Return the [X, Y] coordinate for the center point of the cell that contains the specified text.  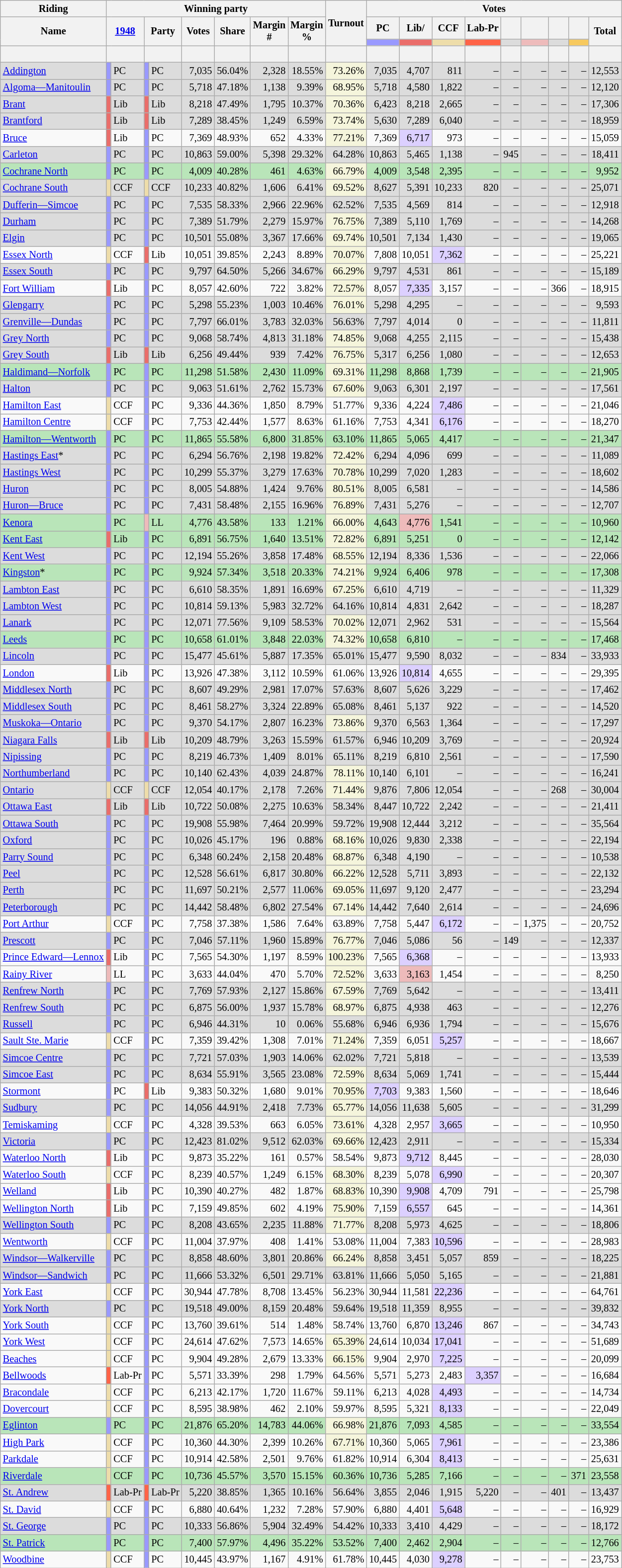
22,236 [448, 1292]
2,155 [269, 505]
Bellwoods [54, 1375]
York East [54, 1292]
6,800 [269, 439]
4,417 [448, 439]
482 [269, 1191]
66.00% [346, 522]
Halton [54, 389]
18,667 [605, 1041]
1,197 [269, 957]
66.22% [346, 874]
9,908 [416, 1191]
72.57% [346, 288]
29,395 [605, 673]
4,655 [448, 673]
58.27% [233, 706]
1,232 [269, 1509]
Durham [54, 221]
55.37% [233, 472]
58.33% [233, 205]
2,197 [448, 389]
2,328 [269, 71]
York South [54, 1325]
15.97% [306, 221]
945 [511, 155]
4,096 [416, 455]
8,413 [448, 1459]
5,904 [269, 1526]
2,418 [269, 1108]
820 [483, 188]
7,093 [416, 1425]
12,142 [605, 539]
54.42% [346, 1526]
6,101 [416, 773]
18,915 [605, 288]
49.00% [233, 1309]
6.41% [306, 188]
64.28% [346, 155]
49.28% [233, 1359]
45.57% [233, 1476]
17,297 [605, 723]
55.23% [233, 305]
2.10% [306, 1409]
29.71% [306, 1275]
59.97% [346, 1409]
1,560 [448, 1091]
31.85% [306, 439]
59.13% [233, 606]
22.96% [306, 205]
133 [269, 522]
65.39% [346, 1342]
55.26% [233, 556]
2,577 [269, 890]
66.24% [346, 1258]
11,359 [416, 1309]
6.05% [306, 1125]
8,159 [269, 1309]
2,198 [269, 455]
645 [448, 1208]
Peel [54, 874]
14,586 [605, 489]
11,089 [605, 455]
16.96% [306, 505]
25,798 [605, 1191]
5,069 [416, 1074]
3,858 [269, 556]
28,983 [605, 1241]
17,306 [605, 104]
2,477 [448, 890]
161 [269, 1158]
462 [269, 1409]
17,590 [605, 756]
2,483 [448, 1375]
2,127 [269, 990]
3,783 [269, 322]
15,059 [605, 138]
4,938 [416, 1007]
2,962 [416, 623]
Wellington North [54, 1208]
29.32% [306, 155]
61.16% [346, 422]
42.58% [233, 1459]
5,317 [383, 355]
3,279 [269, 472]
Leeds [54, 640]
66.98% [346, 1425]
5,642 [416, 990]
4,295 [416, 305]
1,960 [269, 940]
76.77% [346, 940]
6,557 [416, 1208]
54.88% [233, 489]
9.39% [306, 87]
6,304 [416, 1459]
Middlesex North [54, 690]
55.58% [233, 439]
1,080 [448, 355]
5,887 [269, 656]
68.87% [346, 857]
64.56% [346, 1375]
6,802 [269, 907]
6.59% [306, 121]
3,157 [448, 288]
66.15% [346, 1359]
13,437 [605, 1492]
65.08% [346, 706]
31.18% [306, 338]
17,462 [605, 690]
1.48% [306, 1325]
2,242 [448, 807]
6,581 [416, 489]
51.58% [233, 372]
Hamilton Centre [54, 422]
39,832 [605, 1309]
21,347 [605, 439]
3,548 [416, 171]
Oxford [54, 840]
18,806 [605, 1225]
401 [558, 1492]
10.16% [306, 1492]
15.78% [306, 1007]
56.63% [346, 322]
2,981 [269, 690]
859 [483, 1258]
11,581 [416, 1292]
56.64% [346, 1492]
67.14% [346, 907]
56.75% [233, 539]
366 [558, 288]
1,822 [448, 87]
68.95% [346, 87]
59.64% [346, 1309]
2,115 [448, 338]
196 [269, 840]
68.83% [346, 1191]
1,720 [269, 1392]
Kingston* [54, 573]
54.17% [233, 723]
Hastings East* [54, 455]
1,741 [448, 1074]
Glengarry [54, 305]
4,707 [416, 71]
67.71% [346, 1442]
5,973 [416, 1225]
1,424 [269, 489]
42.17% [233, 1392]
12,707 [605, 505]
5,086 [416, 940]
268 [558, 790]
68.97% [346, 1007]
76.89% [346, 505]
2,970 [416, 1359]
24,696 [605, 907]
5,251 [416, 539]
9,590 [416, 656]
Lincoln [54, 656]
77.56% [233, 623]
6,501 [269, 1275]
49.29% [233, 690]
St. Patrick [54, 1543]
Lib/ [416, 28]
39.85% [233, 255]
1,795 [269, 104]
71.77% [346, 1225]
Fort William [54, 288]
Nipissing [54, 756]
652 [269, 138]
17.63% [306, 472]
4,580 [416, 87]
1,769 [448, 221]
1,536 [448, 556]
22,049 [605, 1409]
Niagara Falls [54, 740]
Ottawa South [54, 824]
15,444 [605, 1074]
3,565 [269, 1074]
6.15% [306, 1175]
1,454 [448, 974]
10,596 [448, 1241]
10.59% [306, 673]
9,952 [605, 171]
10.37% [306, 104]
978 [448, 573]
Eglinton [54, 1425]
Brantford [54, 121]
1,577 [269, 422]
32.03% [306, 322]
21,881 [605, 1275]
1,308 [269, 1041]
2,243 [269, 255]
Lambton West [54, 606]
22.03% [306, 640]
2,614 [448, 907]
4,719 [416, 589]
6,406 [416, 573]
1,680 [269, 1091]
Wentworth [54, 1241]
5,276 [416, 505]
2,430 [269, 372]
2,762 [269, 389]
York West [54, 1342]
56.04% [233, 71]
1.87% [306, 1191]
1,365 [269, 1492]
73.26% [346, 71]
64.16% [346, 606]
40.27% [233, 1191]
9.01% [306, 1091]
19.82% [306, 455]
47.78% [233, 1292]
922 [448, 706]
56.86% [233, 1526]
7.28% [306, 1509]
25,631 [605, 1459]
Muskoka—Ontario [54, 723]
18,270 [605, 422]
61.57% [346, 740]
43.65% [233, 1225]
9,120 [416, 890]
62.02% [346, 1058]
60.24% [233, 857]
8.63% [306, 422]
50.08% [233, 807]
67.25% [346, 589]
10.46% [306, 305]
64.50% [233, 271]
18,287 [605, 606]
Ontario [54, 790]
2,178 [269, 790]
14,734 [605, 1392]
1,430 [448, 238]
13.51% [306, 539]
4,831 [416, 606]
53.08% [346, 1241]
70.78% [346, 472]
Rainy River [54, 974]
17.35% [306, 656]
8,708 [269, 1292]
11,329 [605, 589]
16,929 [605, 1509]
10,960 [605, 522]
531 [448, 623]
72.52% [346, 974]
51.61% [233, 389]
18,225 [605, 1258]
8.89% [306, 255]
18,172 [605, 1526]
298 [269, 1375]
Huron [54, 489]
5,137 [416, 706]
6,563 [416, 723]
5,983 [269, 606]
3,112 [269, 673]
21,411 [605, 807]
Simcoe Centre [54, 1058]
10 [269, 1024]
1,739 [448, 372]
15.73% [306, 389]
7.01% [306, 1041]
2,665 [448, 104]
69.52% [346, 188]
Share [233, 31]
13.45% [306, 1292]
Grey North [54, 338]
6,172 [448, 924]
13,539 [605, 1058]
63.81% [346, 1275]
18,411 [605, 155]
7.64% [306, 924]
65.20% [233, 1425]
3,212 [448, 824]
59.72% [346, 824]
3,769 [448, 740]
40.57% [233, 1175]
55.68% [346, 1024]
6,040 [448, 121]
72.59% [346, 1074]
69.66% [346, 1141]
5,057 [448, 1258]
2,462 [416, 1543]
Cochrane South [54, 188]
11,811 [605, 322]
Windsor—Walkerville [54, 1258]
Hastings West [54, 472]
8,445 [448, 1158]
21,905 [605, 372]
Dovercourt [54, 1409]
68.55% [346, 556]
14,783 [269, 1425]
16.23% [306, 723]
3,518 [269, 573]
8,627 [383, 188]
514 [269, 1325]
663 [269, 1125]
4,401 [416, 1509]
5,605 [448, 1108]
72.42% [346, 455]
47.62% [233, 1342]
1,409 [269, 756]
58.34% [346, 807]
Margin% [306, 31]
12,918 [605, 205]
3,324 [269, 706]
51.77% [346, 405]
Windsor—Sandwich [54, 1275]
16,241 [605, 773]
14,520 [605, 706]
1,364 [448, 723]
55.08% [233, 238]
1,794 [448, 1024]
5,321 [416, 1409]
4,585 [448, 1425]
5,110 [416, 221]
0.88% [306, 840]
461 [269, 171]
Simcoe East [54, 1074]
12,653 [605, 355]
Carleton [54, 155]
49.85% [233, 1208]
15,334 [605, 1141]
4,255 [416, 338]
4,625 [448, 1225]
4,569 [416, 205]
408 [269, 1241]
55.91% [233, 1074]
2,561 [448, 756]
4,028 [416, 1392]
Lanark [54, 623]
Winning party [216, 8]
24.87% [306, 773]
2,911 [416, 1141]
722 [269, 288]
13.33% [306, 1359]
5,711 [416, 874]
70.07% [346, 255]
5,818 [416, 1058]
15.15% [306, 1476]
8.01% [306, 756]
58.35% [233, 589]
4.63% [306, 171]
66.29% [346, 271]
Stormont [54, 1091]
20,924 [605, 740]
57.97% [233, 1543]
62.52% [346, 205]
11.88% [306, 1225]
3,357 [483, 1375]
791 [483, 1191]
74.32% [346, 640]
6,051 [416, 1041]
76.01% [346, 305]
1,586 [269, 924]
Waterloo North [54, 1158]
72.82% [346, 539]
4,030 [416, 1560]
67.59% [346, 990]
5,165 [448, 1275]
59.11% [346, 1392]
61.06% [346, 673]
7.42% [306, 355]
4.19% [306, 1208]
66.01% [233, 322]
5,626 [416, 690]
London [54, 673]
3,665 [448, 1125]
6,990 [448, 1175]
55.98% [233, 824]
8.79% [306, 405]
Total [605, 31]
0.06% [306, 1024]
4,813 [269, 338]
3,855 [383, 1492]
Ottawa East [54, 807]
73.86% [346, 723]
2,904 [448, 1543]
20.86% [306, 1258]
5,465 [416, 155]
Sudbury [54, 1108]
11.67% [306, 1392]
7,134 [416, 238]
32.49% [306, 1526]
7,020 [416, 472]
61.01% [233, 640]
45.17% [233, 840]
7,225 [448, 1359]
1,541 [448, 522]
57.93% [233, 990]
57.34% [233, 573]
0.57% [306, 1158]
2,395 [448, 171]
75.90% [346, 1208]
602 [269, 1208]
51,689 [605, 1342]
2,275 [269, 807]
56.23% [346, 1292]
11,638 [416, 1108]
3,367 [269, 238]
45.61% [233, 656]
1,003 [269, 305]
43.97% [233, 1560]
7,166 [448, 1476]
46.73% [233, 756]
811 [448, 71]
57.03% [233, 1058]
9,593 [605, 305]
Party [163, 31]
Riding [54, 8]
17,041 [448, 1342]
70.02% [346, 623]
9,109 [269, 623]
14,268 [605, 221]
74.85% [346, 338]
57.11% [233, 940]
4,039 [269, 773]
44.30% [233, 1442]
67.60% [346, 389]
3,801 [269, 1258]
73.74% [346, 121]
20,752 [605, 924]
32.72% [306, 606]
18.55% [306, 71]
40.82% [233, 188]
57.90% [346, 1509]
7,573 [269, 1342]
1,937 [269, 1007]
7.26% [306, 790]
30.80% [306, 874]
73.61% [346, 1125]
70.36% [346, 104]
Parry Sound [54, 857]
9,512 [269, 1141]
39.53% [233, 1125]
Hamilton—Wentworth [54, 439]
6,368 [416, 957]
15,676 [605, 1024]
2,158 [269, 857]
Renfrew South [54, 1007]
47.18% [233, 87]
7,808 [383, 255]
1,903 [269, 1058]
12,553 [605, 71]
20.33% [306, 573]
2,235 [269, 1225]
23,558 [605, 1476]
Renfrew North [54, 990]
7,961 [448, 1442]
3,410 [416, 1526]
27.54% [306, 907]
149 [511, 940]
16,684 [605, 1375]
43.58% [233, 522]
Kent West [54, 556]
1,850 [269, 405]
13,933 [605, 957]
Grenville—Dundas [54, 322]
4,493 [448, 1392]
22.89% [306, 706]
40.17% [233, 790]
61.82% [346, 1459]
18,602 [605, 472]
Margin# [269, 31]
814 [448, 205]
371 [579, 1476]
Welland [54, 1191]
Grey South [54, 355]
15.89% [306, 940]
33,933 [605, 656]
42.44% [233, 422]
77.21% [346, 138]
12,276 [605, 1007]
Perth [54, 890]
31,299 [605, 1108]
44.91% [233, 1108]
867 [483, 1325]
5,266 [269, 271]
20,307 [605, 1175]
8,955 [448, 1309]
St. Andrew [54, 1492]
Russell [54, 1024]
1.41% [306, 1241]
61.78% [346, 1560]
5,285 [416, 1476]
699 [448, 455]
1,375 [535, 924]
23.08% [306, 1074]
10,950 [605, 1125]
42.60% [233, 288]
12,444 [416, 824]
1.21% [306, 522]
Haldimand—Norfolk [54, 372]
7,383 [416, 1241]
10.63% [306, 807]
9,876 [383, 790]
2,642 [448, 606]
7,640 [416, 907]
5,447 [416, 924]
8,133 [448, 1409]
2,046 [416, 1492]
3,451 [416, 1258]
15,189 [605, 271]
70.95% [346, 1091]
50.21% [233, 890]
19,065 [605, 238]
Victoria [54, 1141]
58.54% [346, 1158]
64,761 [605, 1292]
4,643 [383, 522]
23,753 [605, 1560]
8,032 [448, 656]
21,046 [605, 405]
25,221 [605, 255]
Name [54, 31]
7,806 [416, 790]
6,423 [383, 104]
Sault Ste. Marie [54, 1041]
22,066 [605, 556]
38.98% [233, 1409]
22,132 [605, 874]
1948 [125, 31]
62.43% [233, 773]
Huron—Bruce [54, 505]
5,257 [448, 1041]
47.38% [233, 673]
20,099 [605, 1359]
4.91% [306, 1560]
6,176 [448, 422]
54.30% [233, 957]
23,294 [605, 890]
47.49% [233, 104]
463 [448, 1007]
5.70% [306, 974]
973 [448, 138]
Middlesex South [54, 706]
13,411 [605, 990]
6,870 [416, 1325]
53.32% [233, 1275]
44.04% [233, 974]
17,561 [605, 389]
5,391 [416, 188]
4,190 [416, 857]
49.44% [233, 355]
12,120 [605, 87]
81.02% [233, 1141]
56.61% [233, 874]
17,308 [605, 573]
4,496 [269, 1543]
23,386 [605, 1442]
66.79% [346, 171]
Prescott [54, 940]
5,078 [416, 1175]
34,743 [605, 1325]
56.00% [233, 1007]
69.74% [346, 238]
Lambton East [54, 589]
3,893 [448, 874]
6,936 [416, 1024]
18,959 [605, 121]
40.28% [233, 171]
7,335 [416, 288]
939 [269, 355]
68.30% [346, 1175]
Peterborough [54, 907]
4,224 [416, 405]
5,648 [448, 1509]
60.36% [346, 1476]
9,830 [416, 840]
470 [269, 974]
2,807 [269, 723]
35,564 [605, 824]
8,336 [416, 556]
10,538 [605, 857]
2,679 [269, 1359]
16.69% [306, 589]
44.31% [233, 1024]
14.65% [306, 1342]
59.00% [233, 155]
2,279 [269, 221]
48.79% [233, 740]
8,250 [605, 974]
14.06% [306, 1058]
3,229 [448, 690]
1,891 [269, 589]
10,034 [416, 1342]
4,709 [448, 1191]
25,071 [605, 188]
33,554 [605, 1425]
861 [448, 271]
Prince Edward—Lennox [54, 957]
Essex South [54, 271]
Turnout [346, 23]
Kent East [54, 539]
17.07% [306, 690]
5,050 [416, 1275]
Brant [54, 104]
68.16% [346, 840]
37.97% [233, 1241]
6,817 [269, 874]
69.31% [346, 372]
2,501 [269, 1459]
65.11% [346, 756]
17.66% [306, 238]
15,438 [605, 338]
20.99% [306, 824]
33.39% [233, 1375]
9,712 [416, 1158]
Riverdale [54, 1476]
56.76% [233, 455]
Kenora [54, 522]
St. George [54, 1526]
Port Arthur [54, 924]
6,301 [416, 389]
1,640 [269, 539]
3.82% [306, 288]
17,468 [605, 640]
58.53% [306, 623]
44.36% [233, 405]
Temiskaming [54, 1125]
51.79% [233, 221]
50.32% [233, 1091]
8,868 [416, 372]
8.59% [306, 957]
Bracondale [54, 1392]
1.79% [306, 1375]
30,004 [605, 790]
Wellington South [54, 1225]
4,429 [448, 1526]
80.51% [346, 489]
38.85% [233, 1492]
17.48% [306, 556]
7,703 [383, 1091]
Bruce [54, 138]
York North [54, 1309]
48.60% [233, 1258]
6,717 [416, 138]
12,337 [605, 940]
5,273 [416, 1375]
8,447 [383, 807]
834 [558, 656]
15,564 [605, 623]
2,338 [448, 840]
65.01% [346, 656]
15.86% [306, 990]
28,030 [605, 1158]
71.44% [346, 790]
39.61% [233, 1325]
1,167 [269, 1560]
65.77% [346, 1108]
3,263 [269, 740]
100.23% [346, 957]
Elgin [54, 238]
15.59% [306, 740]
74.21% [346, 573]
37.38% [233, 924]
Algoma—Manitoulin [54, 87]
4,531 [416, 271]
71.24% [346, 1041]
22,194 [605, 840]
7.73% [306, 1108]
62.03% [306, 1141]
3,848 [269, 640]
44.06% [306, 1425]
18,646 [605, 1091]
5,398 [269, 155]
78.11% [346, 773]
1,915 [448, 1492]
34.67% [306, 271]
St. David [54, 1509]
Addington [54, 71]
14,361 [605, 1208]
Hamilton East [54, 405]
1,283 [448, 472]
39.42% [233, 1041]
Essex North [54, 255]
2,966 [269, 205]
11.09% [306, 372]
2,399 [269, 1442]
7,486 [448, 405]
53.52% [346, 1543]
Parkdale [54, 1459]
Waterloo South [54, 1175]
56 [448, 940]
4,014 [416, 322]
Beaches [54, 1359]
10.26% [306, 1442]
3,570 [269, 1476]
69.05% [346, 890]
38.45% [233, 121]
9,278 [448, 1560]
5,630 [383, 121]
High Park [54, 1442]
3,163 [416, 974]
Cochrane North [54, 171]
63.10% [346, 439]
57.63% [346, 690]
1,606 [269, 188]
Woodbine [54, 1560]
13,246 [448, 1325]
12,766 [605, 1543]
40.64% [233, 1509]
7,362 [448, 255]
7,464 [269, 824]
Northumberland [54, 773]
4.33% [306, 138]
48.93% [233, 138]
4,341 [416, 422]
Dufferin—Simcoe [54, 205]
2,957 [416, 1125]
63.89% [346, 924]
11.06% [306, 890]
